Determine the [X, Y] coordinate at the center of the cell enclosing the given text.  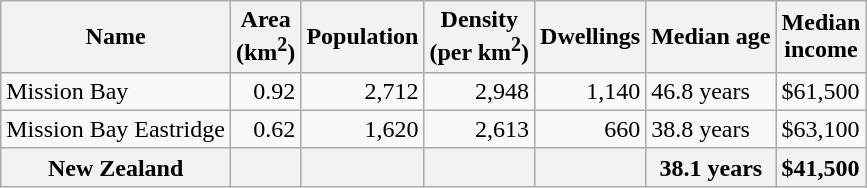
2,613 [480, 129]
46.8 years [711, 91]
Dwellings [590, 37]
Population [362, 37]
Mission Bay [116, 91]
2,948 [480, 91]
0.92 [265, 91]
$63,100 [821, 129]
0.62 [265, 129]
Mission Bay Eastridge [116, 129]
Area(km2) [265, 37]
38.1 years [711, 167]
$41,500 [821, 167]
1,140 [590, 91]
$61,500 [821, 91]
Median age [711, 37]
New Zealand [116, 167]
1,620 [362, 129]
Density(per km2) [480, 37]
Medianincome [821, 37]
Name [116, 37]
2,712 [362, 91]
660 [590, 129]
38.8 years [711, 129]
